Search for the cell housing the specified text and yield its [x, y] center coordinate. 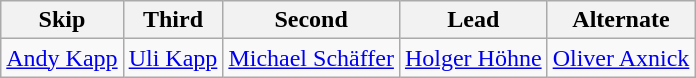
Michael Schäffer [312, 58]
Lead [473, 20]
Uli Kapp [173, 58]
Second [312, 20]
Third [173, 20]
Holger Höhne [473, 58]
Skip [62, 20]
Andy Kapp [62, 58]
Alternate [621, 20]
Oliver Axnick [621, 58]
